Identify which cell holds the provided text, then report its [X, Y] central coordinate. 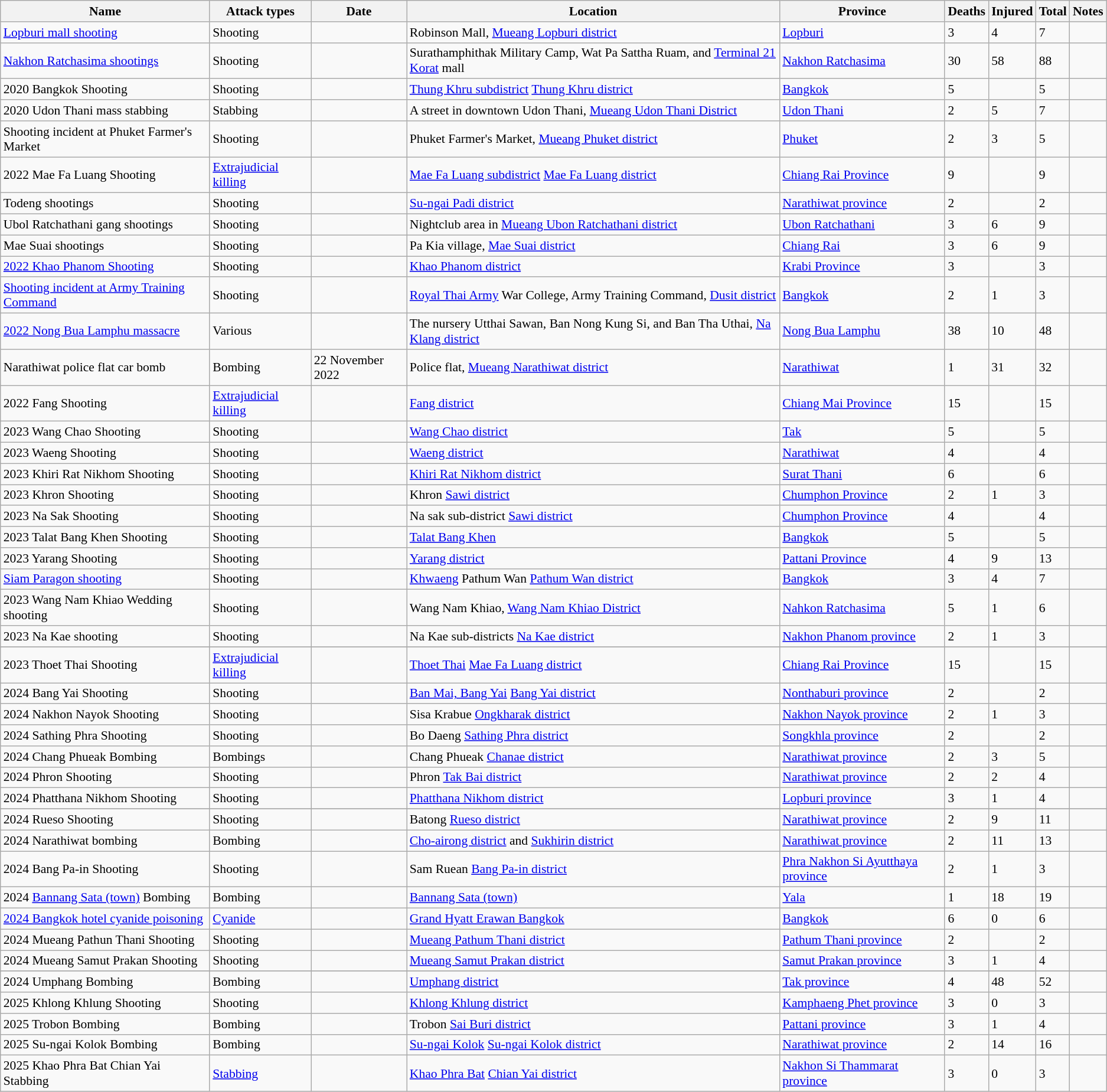
2024 Narathiwat bombing [105, 841]
Lopburi province [862, 799]
2024 Phatthana Nikhom Shooting [105, 799]
2022 Nong Bua Lamphu massacre [105, 332]
Khlong Khlung district [593, 1003]
2024 Bang Yai Shooting [105, 694]
Bannang Sata (town) [593, 898]
2024 Bannang Sata (town) Bombing [105, 898]
Mueang Samut Prakan district [593, 961]
Mueang Pathum Thani district [593, 940]
Robinson Mall, Mueang Lopburi district [593, 32]
Pathum Thani province [862, 940]
Surathamphithak Military Camp, Wat Pa Sattha Ruam, and Terminal 21 Korat mall [593, 60]
2024 Sathing Phra Shooting [105, 735]
2024 Rueso Shooting [105, 820]
Name [105, 11]
Grand Hyatt Erawan Bangkok [593, 919]
Na sak sub-district Sawi district [593, 516]
Khron Sawi district [593, 495]
Shooting incident at Phuket Farmer's Market [105, 139]
Nakhon Nayok province [862, 715]
Samut Prakan province [862, 961]
Lopburi mall shooting [105, 32]
Mae Suai shootings [105, 246]
Royal Thai Army War College, Army Training Command, Dusit district [593, 295]
10 [1012, 332]
Pattani province [862, 1024]
Surat Thani [862, 474]
32 [1053, 367]
Phuket Farmer's Market, Mueang Phuket district [593, 139]
Ban Mai, Bang Yai Bang Yai district [593, 694]
Udon Thani [862, 110]
Total [1053, 11]
2023 Na Kae shooting [105, 636]
Chiang Mai Province [862, 404]
2023 Khiri Rat Nikhom Shooting [105, 474]
2022 Mae Fa Luang Shooting [105, 175]
Umphang district [593, 982]
Cho-airong district and Sukhirin district [593, 841]
Yala [862, 898]
Chang Phueak Chanae district [593, 757]
2022 Fang Shooting [105, 404]
Khao Phra Bat Chian Yai district [593, 1073]
Deaths [966, 11]
Nahkon Ratchasima [862, 608]
2025 Trobon Bombing [105, 1024]
Waeng district [593, 453]
2023 Waeng Shooting [105, 453]
Na Kae sub-districts Na Kae district [593, 636]
Siam Paragon shooting [105, 579]
Songkhla province [862, 735]
Nong Bua Lamphu [862, 332]
Phatthana Nikhom district [593, 799]
2024 Chang Phueak Bombing [105, 757]
Talat Bang Khen [593, 537]
2025 Khlong Khlung Shooting [105, 1003]
Fang district [593, 404]
Location [593, 11]
2023 Khron Shooting [105, 495]
Kamphaeng Phet province [862, 1003]
Bo Daeng Sathing Phra district [593, 735]
14 [1012, 1045]
58 [1012, 60]
Pattani Province [862, 558]
2024 Phron Shooting [105, 777]
Shooting incident at Army Training Command [105, 295]
Nightclub area in Mueang Ubon Ratchathani district [593, 225]
Nakhon Si Thammarat province [862, 1073]
Wang Nam Khiao, Wang Nam Khiao District [593, 608]
Khiri Rat Nikhom district [593, 474]
2024 Bang Pa-in Shooting [105, 869]
The nursery Utthai Sawan, Ban Nong Kung Si, and Ban Tha Uthai, Na Klang district [593, 332]
2024 Bangkok hotel cyanide poisoning [105, 919]
Krabi Province [862, 267]
Phra Nakhon Si Ayutthaya province [862, 869]
Bombings [260, 757]
2024 Umphang Bombing [105, 982]
Ubon Ratchathani [862, 225]
Attack types [260, 11]
Injured [1012, 11]
31 [1012, 367]
52 [1053, 982]
2020 Bangkok Shooting [105, 90]
Chiang Rai [862, 246]
Thung Khru subdistrict Thung Khru district [593, 90]
2023 Yarang Shooting [105, 558]
Nakhon Ratchasima shootings [105, 60]
A street in downtown Udon Thani, Mueang Udon Thani District [593, 110]
Notes [1088, 11]
2023 Na Sak Shooting [105, 516]
2024 Mueang Samut Prakan Shooting [105, 961]
2023 Wang Chao Shooting [105, 432]
38 [966, 332]
Sisa Krabue Ongkharak district [593, 715]
2023 Wang Nam Khiao Wedding shooting [105, 608]
Batong Rueso district [593, 820]
Khao Phanom district [593, 267]
Cyanide [260, 919]
Khwaeng Pathum Wan Pathum Wan district [593, 579]
16 [1053, 1045]
Ubol Ratchathani gang shootings [105, 225]
Lopburi [862, 32]
Phuket [862, 139]
22 November 2022 [359, 367]
2024 Nakhon Nayok Shooting [105, 715]
Mae Fa Luang subdistrict Mae Fa Luang district [593, 175]
Nakhon Phanom province [862, 636]
Phron Tak Bai district [593, 777]
Narathiwat police flat car bomb [105, 367]
Date [359, 11]
Nonthaburi province [862, 694]
Thoet Thai Mae Fa Luang district [593, 665]
2023 Talat Bang Khen Shooting [105, 537]
2023 Thoet Thai Shooting [105, 665]
2025 Su-ngai Kolok Bombing [105, 1045]
Su-ngai Kolok Su-ngai Kolok district [593, 1045]
Province [862, 11]
Various [260, 332]
19 [1053, 898]
Su-ngai Padi district [593, 204]
2024 Mueang Pathun Thani Shooting [105, 940]
30 [966, 60]
Wang Chao district [593, 432]
Yarang district [593, 558]
Tak province [862, 982]
2025 Khao Phra Bat Chian Yai Stabbing [105, 1073]
Nakhon Ratchasima [862, 60]
18 [1012, 898]
Trobon Sai Buri district [593, 1024]
Todeng shootings [105, 204]
2022 Khao Phanom Shooting [105, 267]
Sam Ruean Bang Pa-in district [593, 869]
Pa Kia village, Mae Suai district [593, 246]
Police flat, Mueang Narathiwat district [593, 367]
Tak [862, 432]
2020 Udon Thani mass stabbing [105, 110]
88 [1053, 60]
